Pinpoint the cell where the given text exists, returning its [X, Y] midpoint coordinate. 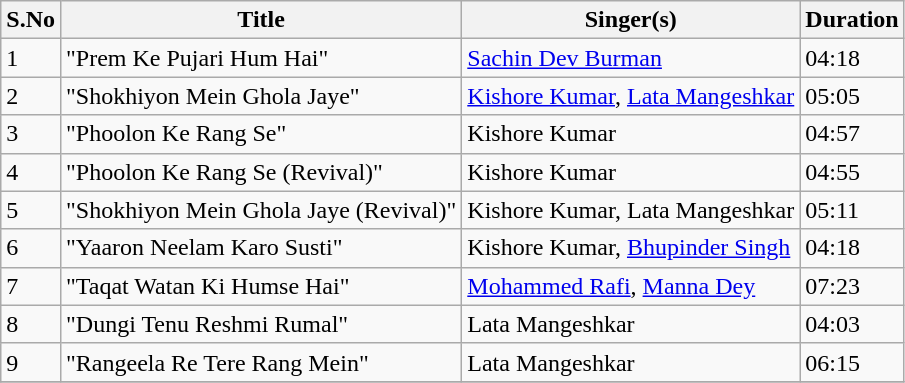
"Phoolon Ke Rang Se" [260, 134]
05:05 [852, 96]
"Taqat Watan Ki Humse Hai" [260, 286]
05:11 [852, 210]
07:23 [852, 286]
9 [31, 362]
04:57 [852, 134]
4 [31, 172]
04:55 [852, 172]
04:03 [852, 324]
"Prem Ke Pujari Hum Hai" [260, 58]
Kishore Kumar, Bhupinder Singh [631, 248]
8 [31, 324]
1 [31, 58]
"Shokhiyon Mein Ghola Jaye (Revival)" [260, 210]
Duration [852, 20]
"Dungi Tenu Reshmi Rumal" [260, 324]
"Rangeela Re Tere Rang Mein" [260, 362]
6 [31, 248]
S.No [31, 20]
Title [260, 20]
5 [31, 210]
"Shokhiyon Mein Ghola Jaye" [260, 96]
Sachin Dev Burman [631, 58]
7 [31, 286]
"Yaaron Neelam Karo Susti" [260, 248]
Singer(s) [631, 20]
2 [31, 96]
Mohammed Rafi, Manna Dey [631, 286]
"Phoolon Ke Rang Se (Revival)" [260, 172]
3 [31, 134]
06:15 [852, 362]
